Search for the cell housing the specified text and yield its [x, y] center coordinate. 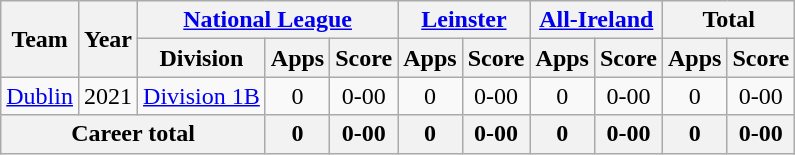
2021 [108, 96]
Division 1B [202, 96]
Dublin [40, 96]
Total [728, 20]
National League [268, 20]
Career total [134, 134]
Year [108, 39]
All-Ireland [596, 20]
Leinster [464, 20]
Division [202, 58]
Team [40, 39]
